Output the [X, Y] coordinate of the center of the cell containing the given text.  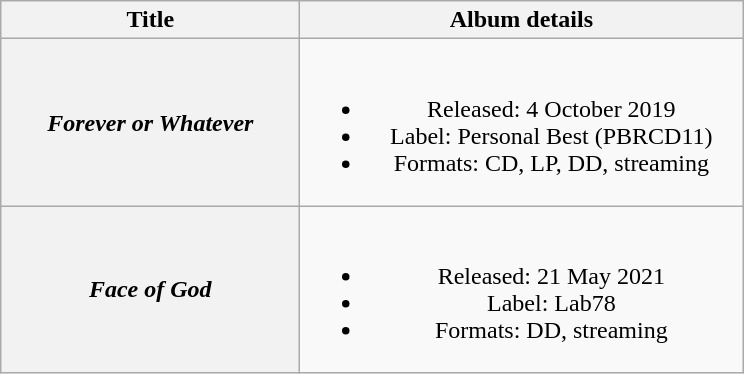
Album details [522, 20]
Released: 21 May 2021Label: Lab78Formats: DD, streaming [522, 290]
Face of God [150, 290]
Forever or Whatever [150, 122]
Title [150, 20]
Released: 4 October 2019Label: Personal Best (PBRCD11)Formats: CD, LP, DD, streaming [522, 122]
